Search for the cell housing the specified text and yield its (x, y) center coordinate. 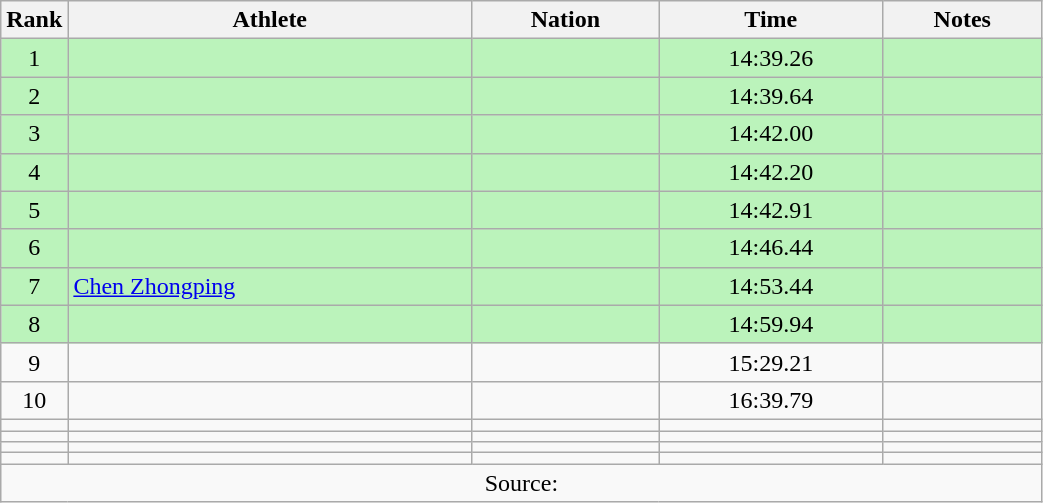
5 (34, 210)
16:39.79 (770, 400)
14:42.00 (770, 134)
Time (770, 20)
3 (34, 134)
Nation (566, 20)
Rank (34, 20)
Athlete (270, 20)
Chen Zhongping (270, 286)
4 (34, 172)
7 (34, 286)
2 (34, 96)
8 (34, 324)
1 (34, 58)
Notes (962, 20)
14:42.20 (770, 172)
Source: (522, 483)
14:39.64 (770, 96)
14:39.26 (770, 58)
14:53.44 (770, 286)
14:59.94 (770, 324)
15:29.21 (770, 362)
9 (34, 362)
14:46.44 (770, 248)
6 (34, 248)
14:42.91 (770, 210)
10 (34, 400)
